Output the (x, y) coordinate of the center of the cell containing the given text.  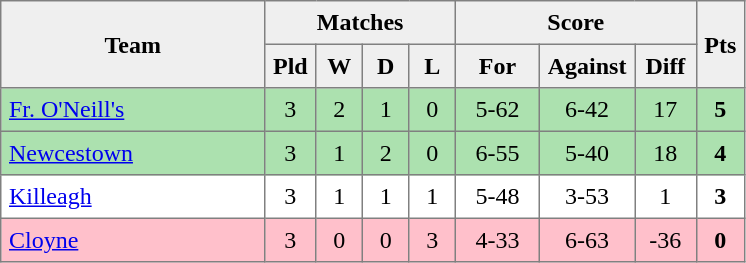
17 (666, 110)
Fr. O'Neill's (133, 110)
Diff (666, 66)
-36 (666, 240)
3-53 (586, 197)
D (385, 66)
Team (133, 44)
4-33 (497, 240)
5-62 (497, 110)
4 (720, 153)
5-48 (497, 197)
Pld (290, 66)
18 (666, 153)
Cloyne (133, 240)
Newcestown (133, 153)
6-42 (586, 110)
5 (720, 110)
Pts (720, 44)
W (339, 66)
Matches (360, 23)
Score (576, 23)
6-63 (586, 240)
Killeagh (133, 197)
6-55 (497, 153)
L (432, 66)
Against (586, 66)
5-40 (586, 153)
For (497, 66)
